Pinpoint the cell where the given text exists, returning its [X, Y] midpoint coordinate. 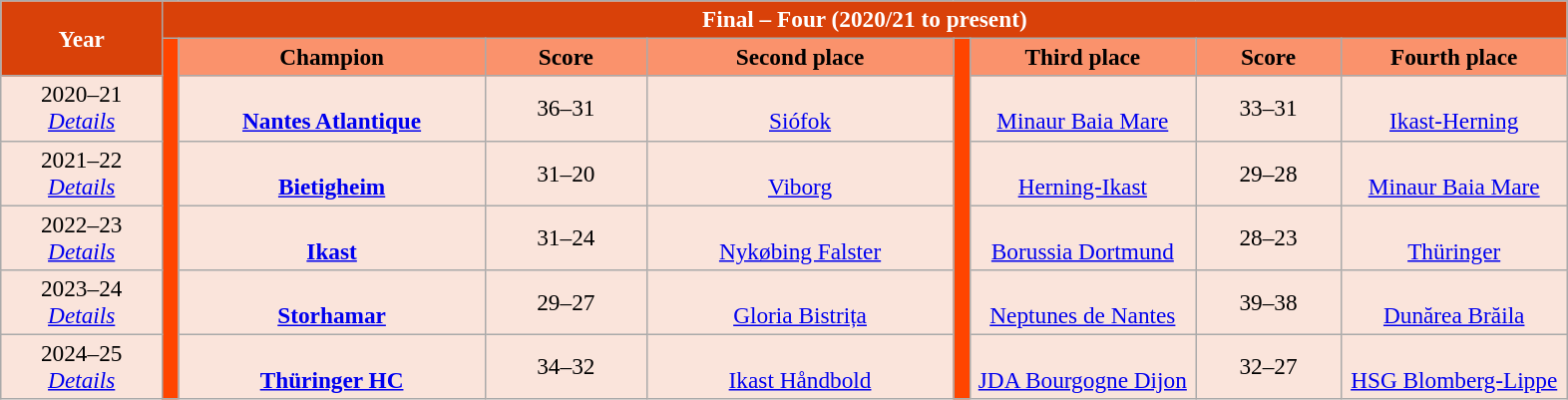
29–27 [566, 301]
2024–25Details [82, 367]
Second place [800, 57]
Champion [332, 57]
36–31 [566, 108]
2023–24Details [82, 301]
Dunărea Brăila [1454, 301]
Storhamar [332, 301]
Viborg [800, 174]
2022–23Details [82, 237]
Gloria Bistrița [800, 301]
33–31 [1269, 108]
Third place [1083, 57]
Herning-Ikast [1083, 174]
JDA Bourgogne Dijon [1083, 367]
Neptunes de Nantes [1083, 301]
2020–21Details [82, 108]
Nykøbing Falster [800, 237]
31–20 [566, 174]
Borussia Dortmund [1083, 237]
Siófok [800, 108]
Bietigheim [332, 174]
Ikast [332, 237]
Ikast Håndbold [800, 367]
29–28 [1269, 174]
2021–22Details [82, 174]
Fourth place [1454, 57]
34–32 [566, 367]
39–38 [1269, 301]
HSG Blomberg-Lippe [1454, 367]
Nantes Atlantique [332, 108]
Year [82, 38]
Final – Four (2020/21 to present) [865, 19]
32–27 [1269, 367]
Ikast-Herning [1454, 108]
Thüringer HC [332, 367]
Thüringer [1454, 237]
31–24 [566, 237]
28–23 [1269, 237]
